Find where the given text appears and provide that cell's center as (x, y) coordinate. 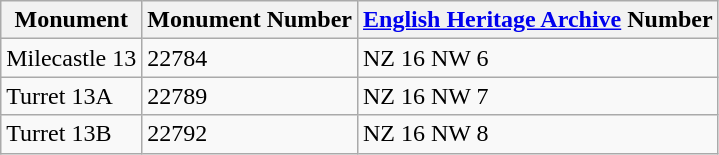
Turret 13A (72, 96)
NZ 16 NW 6 (538, 58)
English Heritage Archive Number (538, 20)
NZ 16 NW 7 (538, 96)
Milecastle 13 (72, 58)
Monument (72, 20)
Monument Number (250, 20)
22792 (250, 134)
NZ 16 NW 8 (538, 134)
22784 (250, 58)
22789 (250, 96)
Turret 13B (72, 134)
